Find where the given text appears and provide that cell's center as (X, Y) coordinate. 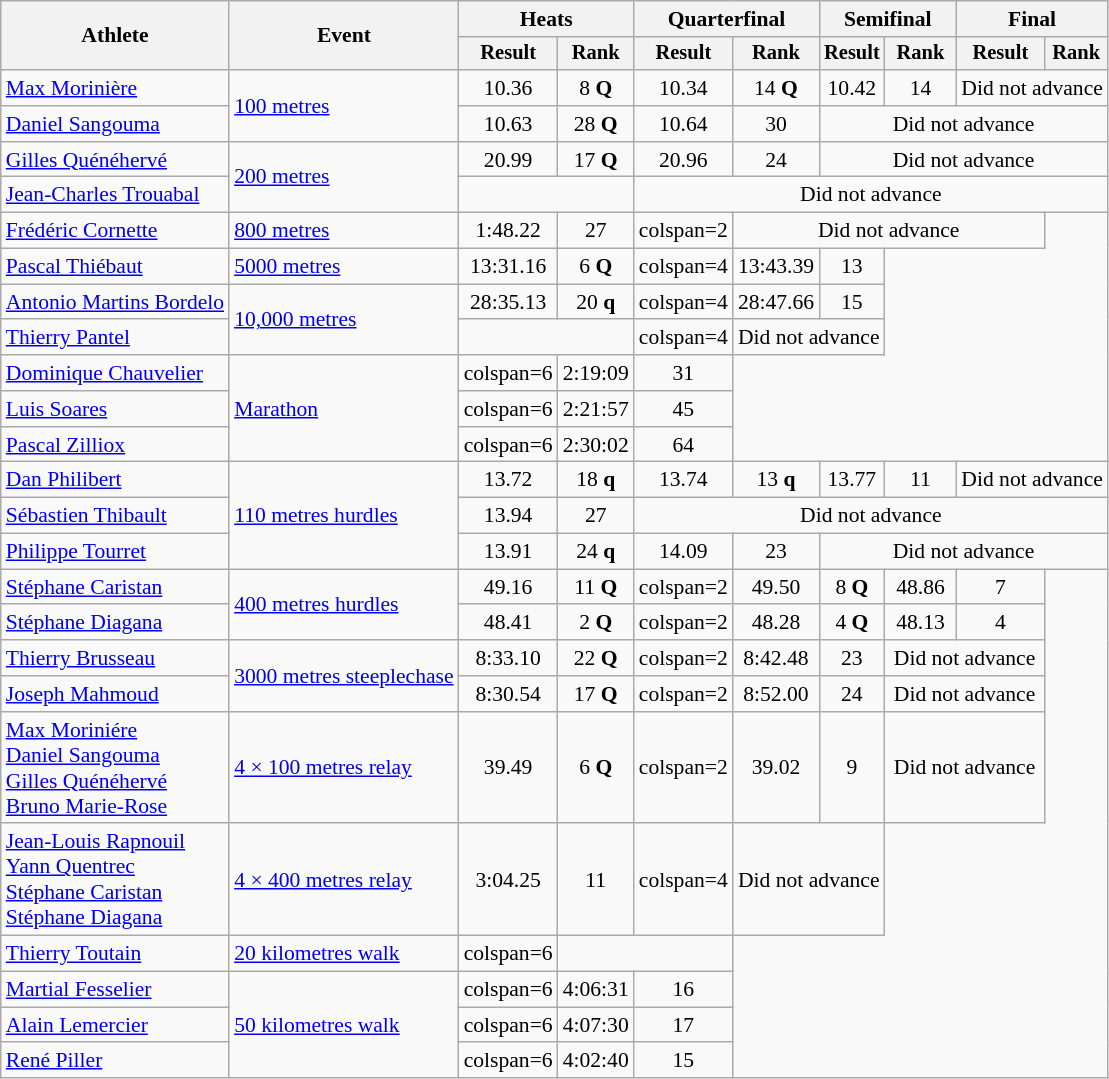
13.94 (508, 516)
Quarterfinal (726, 19)
Event (344, 36)
2:30:02 (596, 445)
49.50 (776, 587)
9 (852, 768)
14.09 (684, 552)
2:19:09 (596, 373)
2:21:57 (596, 409)
Antonio Martins Bordelo (115, 302)
4 × 100 metres relay (344, 768)
Gilles Quénéhervé (115, 160)
48.13 (921, 623)
18 q (596, 480)
10.42 (852, 88)
7 (1000, 587)
49.16 (508, 587)
400 metres hurdles (344, 604)
3000 metres steeplechase (344, 676)
Athlete (115, 36)
31 (684, 373)
20 kilometres walk (344, 954)
Stéphane Diagana (115, 623)
4 (1000, 623)
64 (684, 445)
800 metres (344, 231)
5000 metres (344, 267)
Marathon (344, 408)
Jean-Charles Trouabal (115, 195)
13 (852, 267)
10.34 (684, 88)
14 Q (776, 88)
Semifinal (888, 19)
Final (1032, 19)
4:06:31 (596, 990)
Dan Philibert (115, 480)
Pascal Zilliox (115, 445)
4:02:40 (596, 1061)
39.49 (508, 768)
13.77 (852, 480)
Luis Soares (115, 409)
Martial Fesselier (115, 990)
10.36 (508, 88)
10,000 metres (344, 320)
110 metres hurdles (344, 516)
13:31.16 (508, 267)
10.63 (508, 124)
Frédéric Cornette (115, 231)
Thierry Pantel (115, 338)
8:33.10 (508, 658)
Joseph Mahmoud (115, 694)
Thierry Toutain (115, 954)
20.96 (684, 160)
13.91 (508, 552)
Alain Lemercier (115, 1025)
8:30.54 (508, 694)
45 (684, 409)
Thierry Brusseau (115, 658)
13.72 (508, 480)
48.86 (921, 587)
13:43.39 (776, 267)
20.99 (508, 160)
René Piller (115, 1061)
11 Q (596, 587)
48.28 (776, 623)
30 (776, 124)
Max Morinière (115, 88)
Heats (546, 19)
4 × 400 metres relay (344, 880)
13 q (776, 480)
Dominique Chauvelier (115, 373)
24 q (596, 552)
50 kilometres walk (344, 1026)
Max MoriniéreDaniel SangoumaGilles QuénéhervéBruno Marie-Rose (115, 768)
20 q (596, 302)
8:42.48 (776, 658)
10.64 (684, 124)
17 (684, 1025)
28:35.13 (508, 302)
2 Q (596, 623)
1:48.22 (508, 231)
Sébastien Thibault (115, 516)
Jean-Louis RapnouilYann QuentrecStéphane CaristanStéphane Diagana (115, 880)
3:04.25 (508, 880)
Philippe Tourret (115, 552)
39.02 (776, 768)
200 metres (344, 178)
28:47.66 (776, 302)
48.41 (508, 623)
4:07:30 (596, 1025)
8:52.00 (776, 694)
16 (684, 990)
22 Q (596, 658)
Daniel Sangouma (115, 124)
Pascal Thiébaut (115, 267)
28 Q (596, 124)
100 metres (344, 106)
14 (921, 88)
4 Q (852, 623)
Stéphane Caristan (115, 587)
13.74 (684, 480)
